Extract the (x, y) coordinate from the center of the cell holding the provided text.  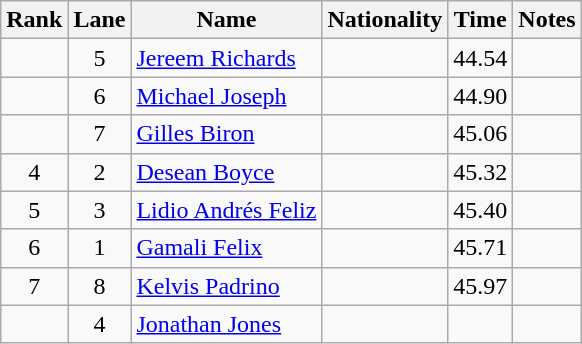
44.54 (480, 58)
Michael Joseph (226, 96)
Desean Boyce (226, 172)
45.32 (480, 172)
45.71 (480, 248)
Nationality (385, 20)
Lidio Andrés Feliz (226, 210)
Lane (100, 20)
3 (100, 210)
Time (480, 20)
Jereem Richards (226, 58)
8 (100, 286)
1 (100, 248)
45.06 (480, 134)
Rank (34, 20)
Notes (547, 20)
Name (226, 20)
Kelvis Padrino (226, 286)
Gilles Biron (226, 134)
44.90 (480, 96)
Gamali Felix (226, 248)
45.40 (480, 210)
2 (100, 172)
45.97 (480, 286)
Jonathan Jones (226, 324)
